Locate the cell with the specified text and output its [X, Y] center coordinate. 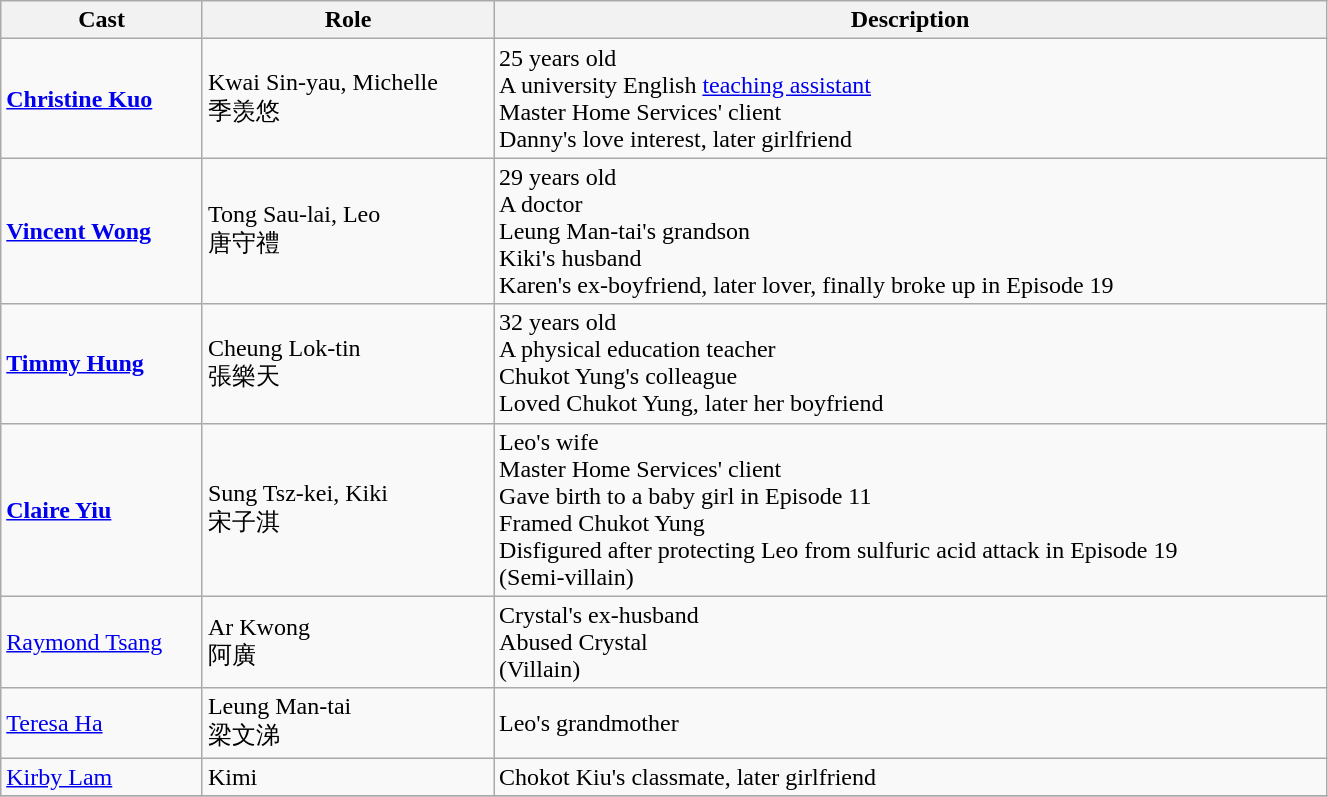
Timmy Hung [102, 364]
32 years oldA physical education teacherChukot Yung's colleagueLoved Chukot Yung, later her boyfriend [910, 364]
Vincent Wong [102, 231]
Christine Kuo [102, 98]
Leo's grandmother [910, 723]
Leung Man-tai梁文涕 [348, 723]
Teresa Ha [102, 723]
Ar Kwong阿廣 [348, 642]
Tong Sau-lai, Leo唐守禮 [348, 231]
Claire Yiu [102, 510]
Kwai Sin-yau, Michelle季羡悠 [348, 98]
Chokot Kiu's classmate, later girlfriend [910, 777]
Role [348, 20]
29 years oldA doctorLeung Man-tai's grandsonKiki's husbandKaren's ex-boyfriend, later lover, finally broke up in Episode 19 [910, 231]
Sung Tsz-kei, Kiki宋子淇 [348, 510]
Cheung Lok-tin張樂天 [348, 364]
Kimi [348, 777]
25 years oldA university English teaching assistantMaster Home Services' clientDanny's love interest, later girlfriend [910, 98]
Crystal's ex-husbandAbused Crystal(Villain) [910, 642]
Raymond Tsang [102, 642]
Description [910, 20]
Cast [102, 20]
Kirby Lam [102, 777]
